Capture the cell that displays the provided text and extract its (x, y) central coordinate. 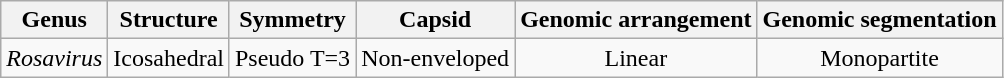
Structure (169, 20)
Genomic segmentation (880, 20)
Pseudo T=3 (292, 58)
Genus (54, 20)
Genomic arrangement (636, 20)
Symmetry (292, 20)
Rosavirus (54, 58)
Capsid (436, 20)
Monopartite (880, 58)
Icosahedral (169, 58)
Non-enveloped (436, 58)
Linear (636, 58)
